Extract the [X, Y] coordinate from the center of the cell holding the provided text.  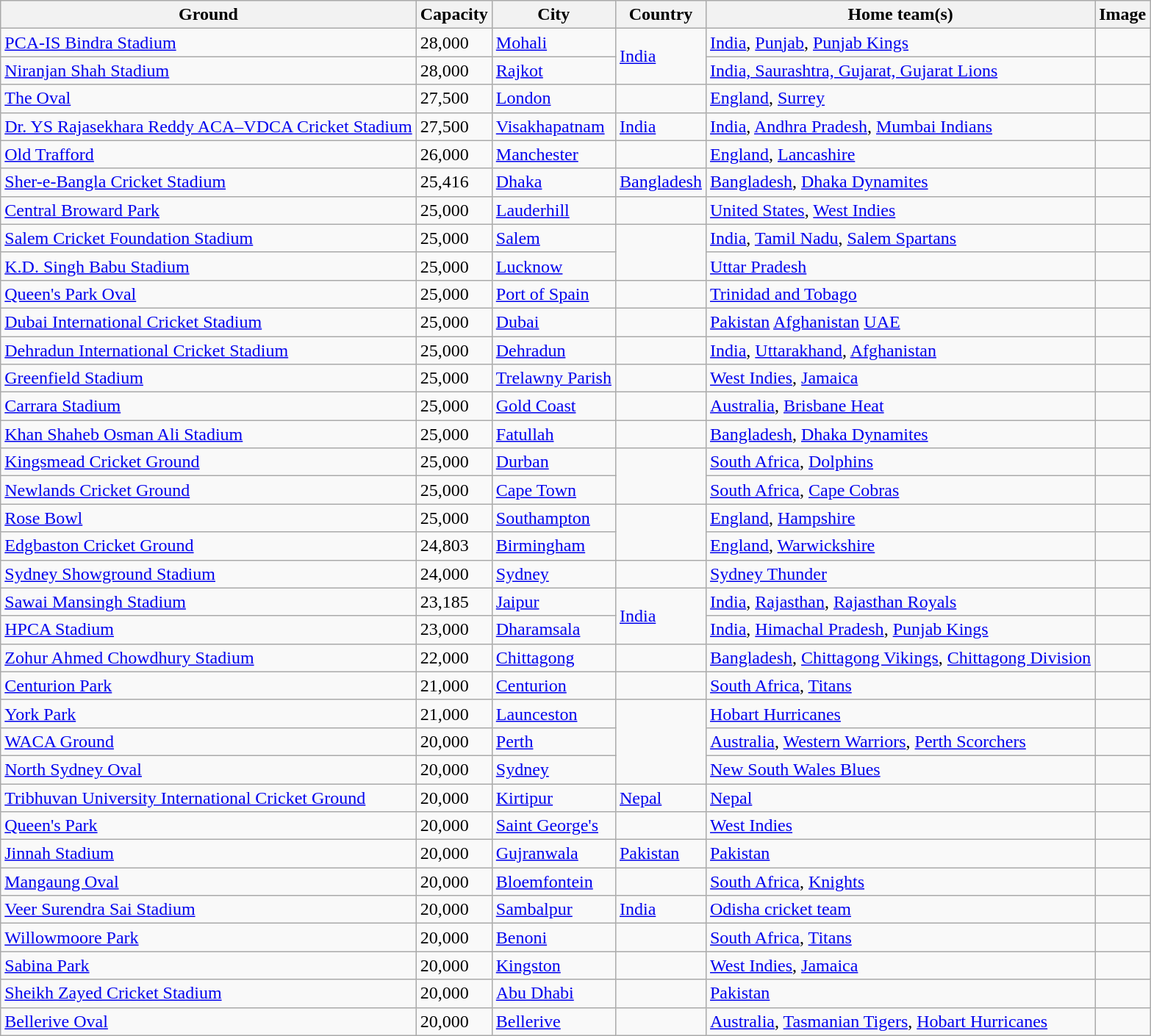
Australia, Brisbane Heat [900, 406]
India, Saurashtra, Gujarat, Gujarat Lions [900, 71]
Benoni [553, 938]
Perth [553, 741]
HPCA Stadium [209, 630]
Pakistan Afghanistan UAE [900, 322]
Jinnah Stadium [209, 854]
Sabina Park [209, 965]
Saint George's [553, 826]
Visakhapatnam [553, 126]
Zohur Ahmed Chowdhury Stadium [209, 658]
Salem Cricket Foundation Stadium [209, 238]
North Sydney Oval [209, 769]
Mohali [553, 43]
England, Warwickshire [900, 546]
Gold Coast [553, 406]
Dubai International Cricket Stadium [209, 322]
Australia, Western Warriors, Perth Scorchers [900, 741]
24,000 [454, 574]
York Park [209, 713]
Dr. YS Rajasekhara Reddy ACA–VDCA Cricket Stadium [209, 126]
Lucknow [553, 266]
Port of Spain [553, 294]
Trinidad and Tobago [900, 294]
Country [660, 15]
Odisha cricket team [900, 910]
Rajkot [553, 71]
Sydney Thunder [900, 574]
Fatullah [553, 434]
Bellerive [553, 1021]
22,000 [454, 658]
England, Hampshire [900, 518]
India, Punjab, Punjab Kings [900, 43]
Manchester [553, 154]
Greenfield Stadium [209, 378]
Salem [553, 238]
Home team(s) [900, 15]
K.D. Singh Babu Stadium [209, 266]
WACA Ground [209, 741]
Trelawny Parish [553, 378]
Sheikh Zayed Cricket Stadium [209, 993]
Queen's Park Oval [209, 294]
Capacity [454, 15]
23,000 [454, 630]
Sambalpur [553, 910]
India, Rajasthan, Rajasthan Royals [900, 602]
Centurion Park [209, 686]
26,000 [454, 154]
Queen's Park [209, 826]
Centurion [553, 686]
Hobart Hurricanes [900, 713]
London [553, 98]
England, Lancashire [900, 154]
India, Himachal Pradesh, Punjab Kings [900, 630]
South Africa, Cape Cobras [900, 490]
Mangaung Oval [209, 882]
West Indies [900, 826]
South Africa, Knights [900, 882]
Sher-e-Bangla Cricket Stadium [209, 182]
Image [1123, 15]
Kirtipur [553, 797]
Sawai Mansingh Stadium [209, 602]
India, Tamil Nadu, Salem Spartans [900, 238]
Dubai [553, 322]
Gujranwala [553, 854]
Rose Bowl [209, 518]
Veer Surendra Sai Stadium [209, 910]
Chittagong [553, 658]
Durban [553, 462]
Niranjan Shah Stadium [209, 71]
Sydney Showground Stadium [209, 574]
Tribhuvan University International Cricket Ground [209, 797]
Cape Town [553, 490]
Birmingham [553, 546]
Bangladesh, Chittagong Vikings, Chittagong Division [900, 658]
Bloemfontein [553, 882]
Lauderhill [553, 210]
PCA-IS Bindra Stadium [209, 43]
Abu Dhabi [553, 993]
South Africa, Dolphins [900, 462]
England, Surrey [900, 98]
Jaipur [553, 602]
New South Wales Blues [900, 769]
Bellerive Oval [209, 1021]
Ground [209, 15]
Carrara Stadium [209, 406]
India, Andhra Pradesh, Mumbai Indians [900, 126]
India, Uttarakhand, Afghanistan [900, 350]
Edgbaston Cricket Ground [209, 546]
Newlands Cricket Ground [209, 490]
Launceston [553, 713]
25,416 [454, 182]
23,185 [454, 602]
Central Broward Park [209, 210]
Australia, Tasmanian Tigers, Hobart Hurricanes [900, 1021]
Bangladesh [660, 182]
Dhaka [553, 182]
Southampton [553, 518]
Khan Shaheb Osman Ali Stadium [209, 434]
The Oval [209, 98]
Uttar Pradesh [900, 266]
Old Trafford [209, 154]
24,803 [454, 546]
Dharamsala [553, 630]
Dehradun [553, 350]
City [553, 15]
Dehradun International Cricket Stadium [209, 350]
Willowmoore Park [209, 938]
United States, West Indies [900, 210]
Kingsmead Cricket Ground [209, 462]
Kingston [553, 965]
